Identify which cell holds the provided text, then report its [x, y] central coordinate. 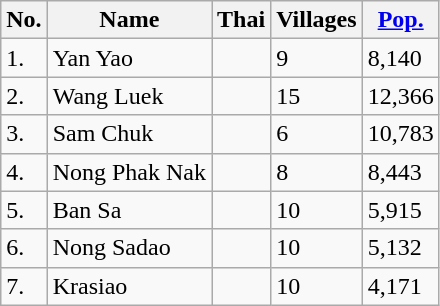
12,366 [400, 96]
Yan Yao [129, 58]
Villages [317, 20]
Wang Luek [129, 96]
Nong Sadao [129, 248]
5,132 [400, 248]
Thai [242, 20]
Pop. [400, 20]
Ban Sa [129, 210]
10,783 [400, 134]
5,915 [400, 210]
3. [24, 134]
Sam Chuk [129, 134]
6. [24, 248]
6 [317, 134]
8,443 [400, 172]
4. [24, 172]
9 [317, 58]
1. [24, 58]
8 [317, 172]
2. [24, 96]
7. [24, 286]
No. [24, 20]
15 [317, 96]
Nong Phak Nak [129, 172]
4,171 [400, 286]
Name [129, 20]
Krasiao [129, 286]
5. [24, 210]
8,140 [400, 58]
